Extract the [x, y] coordinate from the center of the cell holding the provided text.  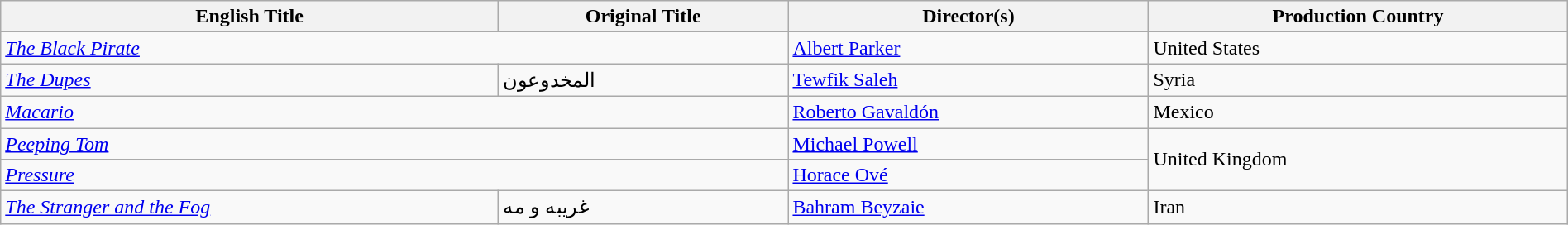
The Black Pirate [394, 48]
Peeping Tom [394, 143]
غریبه و مه [643, 208]
Bahram Beyzaie [968, 208]
Roberto Gavaldón [968, 112]
Tewfik Saleh [968, 80]
Mexico [1358, 112]
English Title [250, 17]
United States [1358, 48]
Michael Powell [968, 143]
Production Country [1358, 17]
Director(s) [968, 17]
Syria [1358, 80]
Pressure [394, 175]
United Kingdom [1358, 159]
المخدوعون [643, 80]
Iran [1358, 208]
Macario [394, 112]
Original Title [643, 17]
Albert Parker [968, 48]
The Stranger and the Fog [250, 208]
The Dupes [250, 80]
Horace Ové [968, 175]
